Extract the [X, Y] coordinate from the center of the cell holding the provided text.  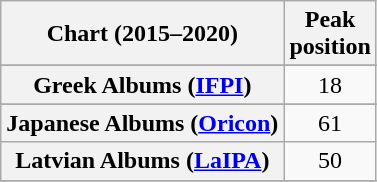
61 [330, 123]
Peak position [330, 34]
Chart (2015–2020) [142, 34]
18 [330, 85]
Greek Albums (IFPI) [142, 85]
Latvian Albums (LaIPA) [142, 161]
50 [330, 161]
Japanese Albums (Oricon) [142, 123]
